Return [x, y] of the center of cell containing provided text 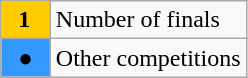
Other competitions [148, 58]
1 [26, 20]
● [26, 58]
Number of finals [148, 20]
